From the cell containing the given text, extract its center point as [x, y] coordinate. 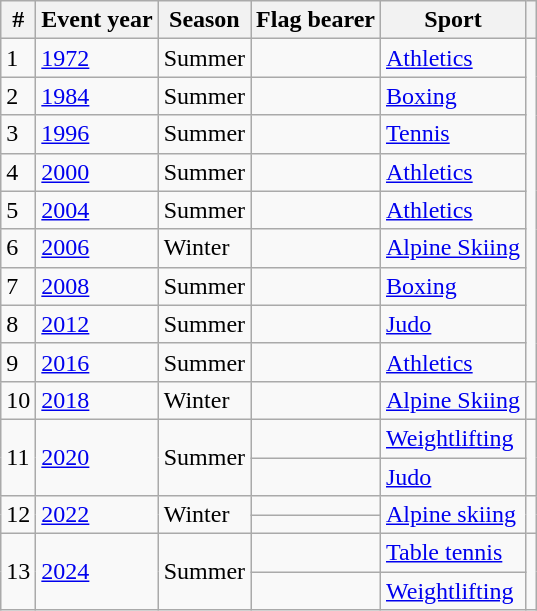
Event year [97, 20]
2006 [97, 248]
11 [18, 457]
2000 [97, 172]
3 [18, 134]
2020 [97, 457]
2008 [97, 286]
# [18, 20]
2018 [97, 400]
12 [18, 515]
7 [18, 286]
2024 [97, 572]
Flag bearer [316, 20]
Tennis [452, 134]
10 [18, 400]
2004 [97, 210]
8 [18, 324]
6 [18, 248]
1972 [97, 58]
1 [18, 58]
2016 [97, 362]
13 [18, 572]
2022 [97, 515]
1996 [97, 134]
5 [18, 210]
Table tennis [452, 553]
1984 [97, 96]
2012 [97, 324]
4 [18, 172]
Alpine skiing [452, 515]
9 [18, 362]
2 [18, 96]
Season [204, 20]
Sport [452, 20]
